Pinpoint the cell where the given text exists, returning its [X, Y] midpoint coordinate. 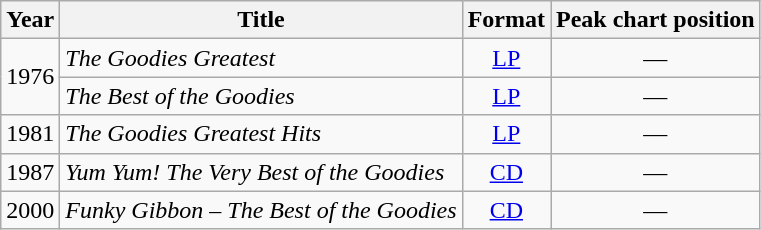
The Goodies Greatest Hits [261, 134]
1987 [30, 172]
Peak chart position [655, 20]
1981 [30, 134]
Title [261, 20]
Funky Gibbon – The Best of the Goodies [261, 210]
Format [506, 20]
The Goodies Greatest [261, 58]
1976 [30, 77]
Year [30, 20]
Yum Yum! The Very Best of the Goodies [261, 172]
The Best of the Goodies [261, 96]
2000 [30, 210]
